Locate the cell with the specified text and output its (X, Y) center coordinate. 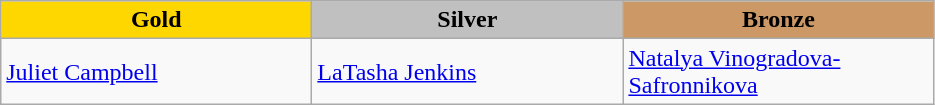
Natalya Vinogradova-Safronnikova (778, 72)
LaTasha Jenkins (468, 72)
Silver (468, 20)
Gold (156, 20)
Juliet Campbell (156, 72)
Bronze (778, 20)
